Provide the (X, Y) coordinate of the cell's center where the given text is located.  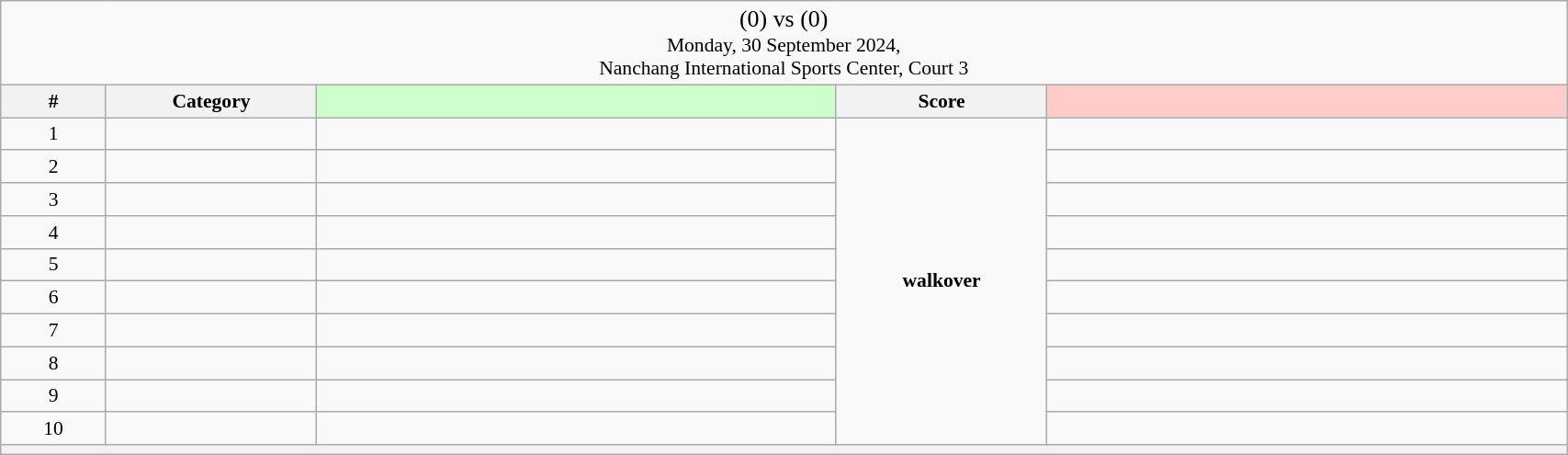
6 (53, 298)
3 (53, 199)
10 (53, 429)
5 (53, 265)
# (53, 101)
1 (53, 134)
2 (53, 167)
walkover (941, 281)
Score (941, 101)
7 (53, 331)
(0) vs (0)Monday, 30 September 2024, Nanchang International Sports Center, Court 3 (784, 42)
4 (53, 233)
Category (211, 101)
9 (53, 396)
8 (53, 363)
